Locate the cell with the specified text and output its (x, y) center coordinate. 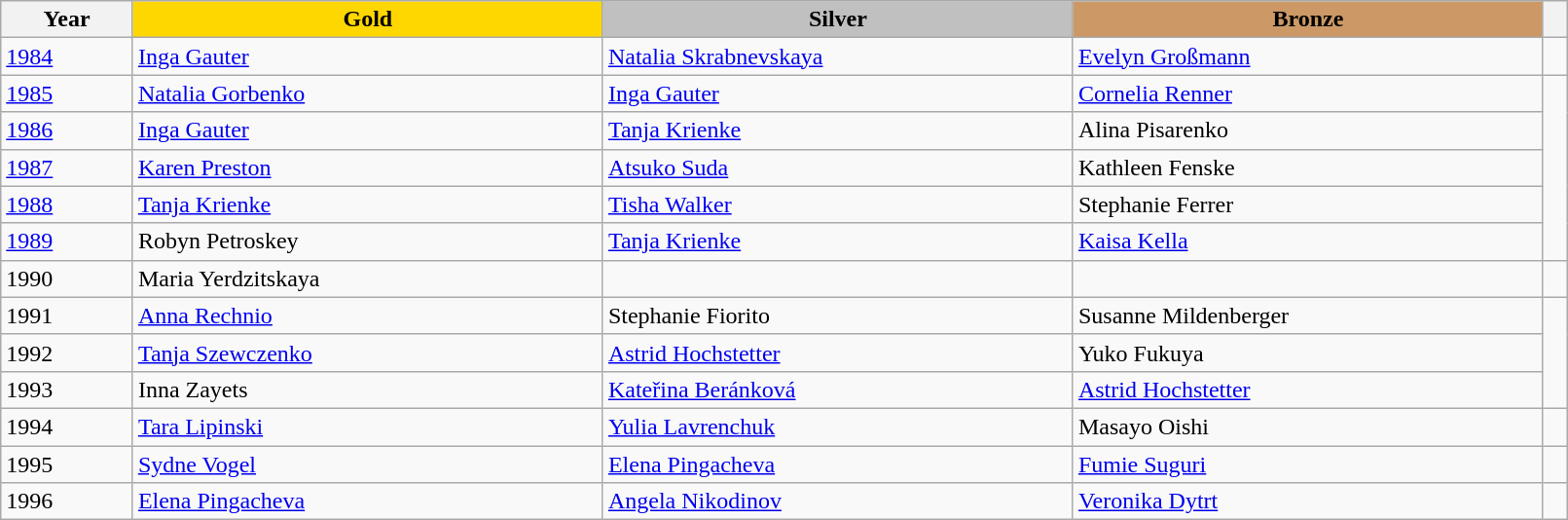
Fumie Suguri (1308, 464)
Yulia Lavrenchuk (837, 427)
1992 (67, 353)
Tisha Walker (837, 204)
Angela Nikodinov (837, 501)
1988 (67, 204)
Bronze (1308, 19)
Inna Zayets (368, 390)
Silver (837, 19)
Gold (368, 19)
Cornelia Renner (1308, 93)
1989 (67, 241)
Yuko Fukuya (1308, 353)
Robyn Petroskey (368, 241)
Alina Pisarenko (1308, 130)
Natalia Skrabnevskaya (837, 56)
Stephanie Ferrer (1308, 204)
1985 (67, 93)
1994 (67, 427)
Evelyn Großmann (1308, 56)
1987 (67, 167)
Kathleen Fenske (1308, 167)
Kaisa Kella (1308, 241)
Atsuko Suda (837, 167)
Susanne Mildenberger (1308, 316)
Tara Lipinski (368, 427)
1995 (67, 464)
Kateřina Beránková (837, 390)
1993 (67, 390)
1984 (67, 56)
1986 (67, 130)
Stephanie Fiorito (837, 316)
Maria Yerdzitskaya (368, 279)
Tanja Szewczenko (368, 353)
Karen Preston (368, 167)
1990 (67, 279)
Masayo Oishi (1308, 427)
Year (67, 19)
1991 (67, 316)
1996 (67, 501)
Sydne Vogel (368, 464)
Veronika Dytrt (1308, 501)
Anna Rechnio (368, 316)
Natalia Gorbenko (368, 93)
